Determine the (X, Y) coordinate at the center of the cell enclosing the given text.  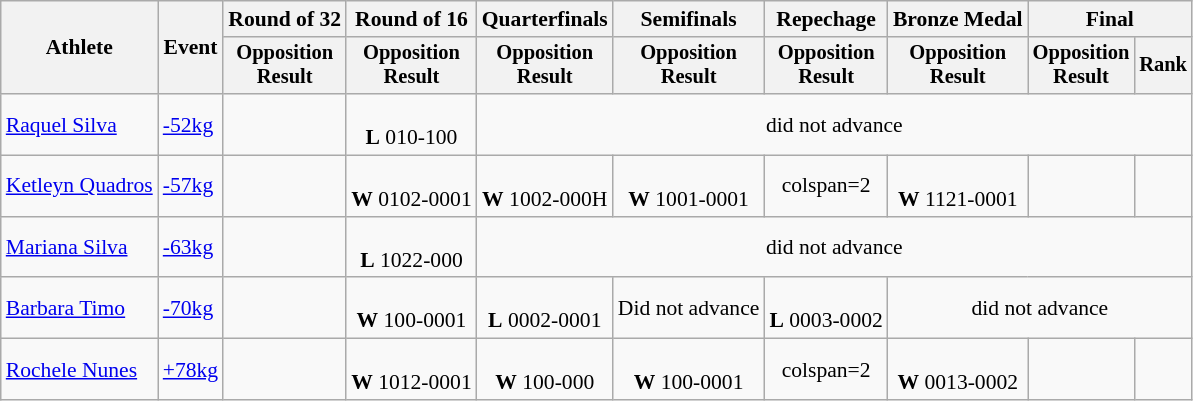
W 1002-000H (545, 186)
W 0013-0002 (958, 370)
Did not advance (689, 308)
-52kg (190, 124)
W 1012-0001 (412, 370)
Rank (1163, 66)
Round of 16 (412, 19)
W 100-000 (545, 370)
W 0102-0001 (412, 186)
-70kg (190, 308)
Rochele Nunes (80, 370)
Semifinals (689, 19)
W 1001-0001 (689, 186)
Barbara Timo (80, 308)
Bronze Medal (958, 19)
+78kg (190, 370)
W 1121-0001 (958, 186)
Quarterfinals (545, 19)
Raquel Silva (80, 124)
Mariana Silva (80, 248)
Event (190, 48)
Ketleyn Quadros (80, 186)
L 1022-000 (412, 248)
Round of 32 (284, 19)
Athlete (80, 48)
L 010-100 (412, 124)
Final (1110, 19)
L 0003-0002 (826, 308)
L 0002-0001 (545, 308)
-57kg (190, 186)
-63kg (190, 248)
Repechage (826, 19)
